Return the [x, y] coordinate for the center point of the cell that contains the specified text.  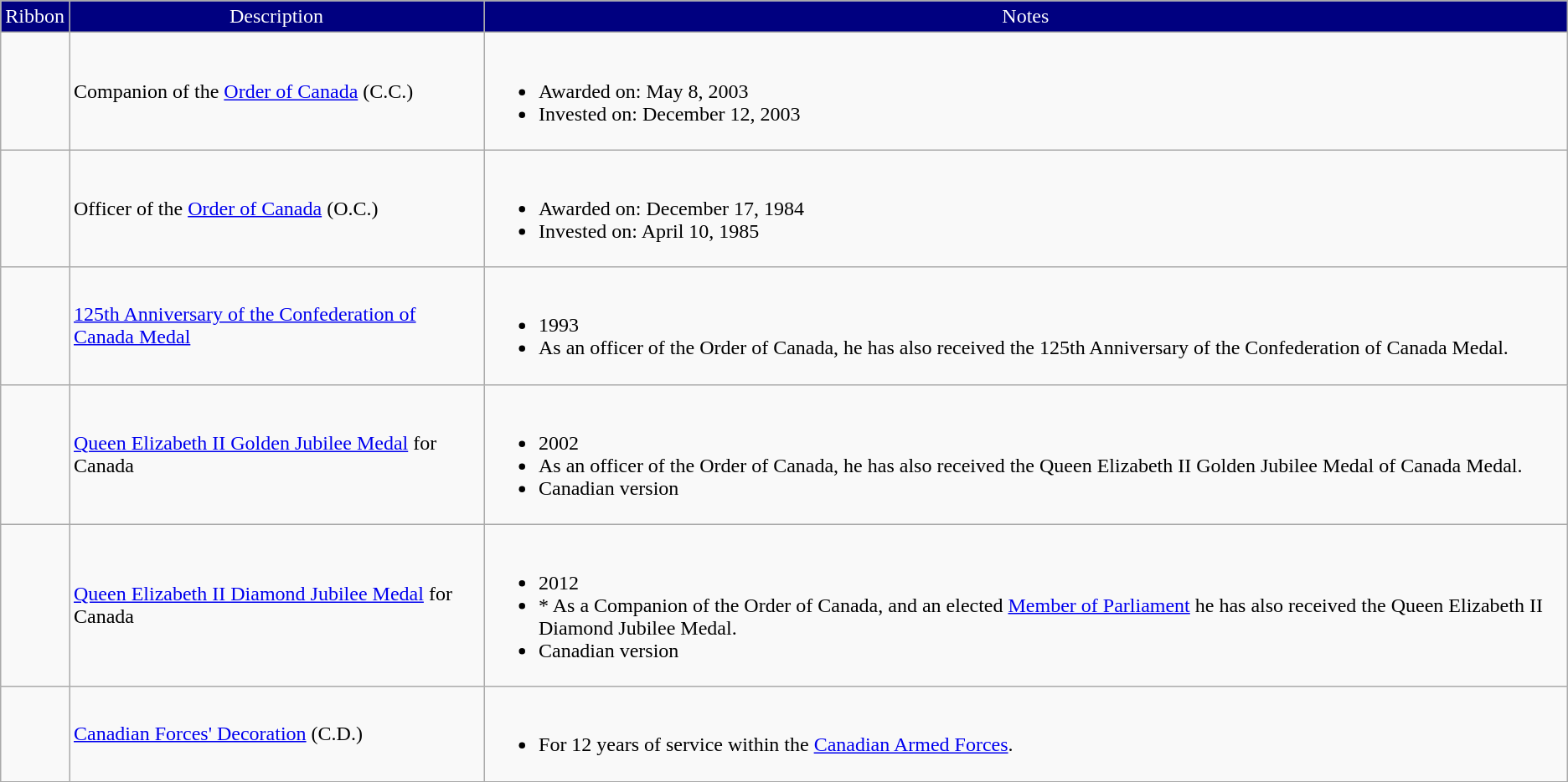
Awarded on: May 8, 2003Invested on: December 12, 2003 [1026, 91]
125th Anniversary of the Confederation of Canada Medal [276, 326]
Officer of the Order of Canada (O.C.) [276, 208]
Notes [1026, 17]
Queen Elizabeth II Diamond Jubilee Medal for Canada [276, 605]
Ribbon [35, 17]
2002As an officer of the Order of Canada, he has also received the Queen Elizabeth II Golden Jubilee Medal of Canada Medal.Canadian version [1026, 454]
For 12 years of service within the Canadian Armed Forces. [1026, 733]
Queen Elizabeth II Golden Jubilee Medal for Canada [276, 454]
Canadian Forces' Decoration (C.D.) [276, 733]
1993As an officer of the Order of Canada, he has also received the 125th Anniversary of the Confederation of Canada Medal. [1026, 326]
Companion of the Order of Canada (C.C.) [276, 91]
Description [276, 17]
Awarded on: December 17, 1984Invested on: April 10, 1985 [1026, 208]
